Find where the given text appears and provide that cell's center as (x, y) coordinate. 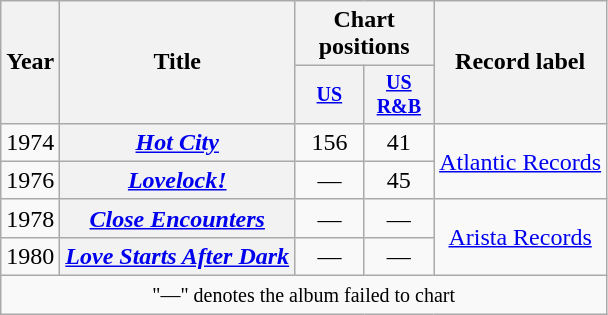
41 (398, 142)
Chart positions (364, 34)
Love Starts After Dark (178, 256)
Title (178, 62)
Atlantic Records (520, 161)
Lovelock! (178, 180)
Year (30, 62)
Arista Records (520, 237)
Close Encounters (178, 218)
1974 (30, 142)
1980 (30, 256)
USR&B (398, 94)
Hot City (178, 142)
1976 (30, 180)
45 (398, 180)
Record label (520, 62)
1978 (30, 218)
156 (330, 142)
"—" denotes the album failed to chart (304, 295)
US (330, 94)
